Provide the [x, y] coordinate of the cell's center where the given text is located.  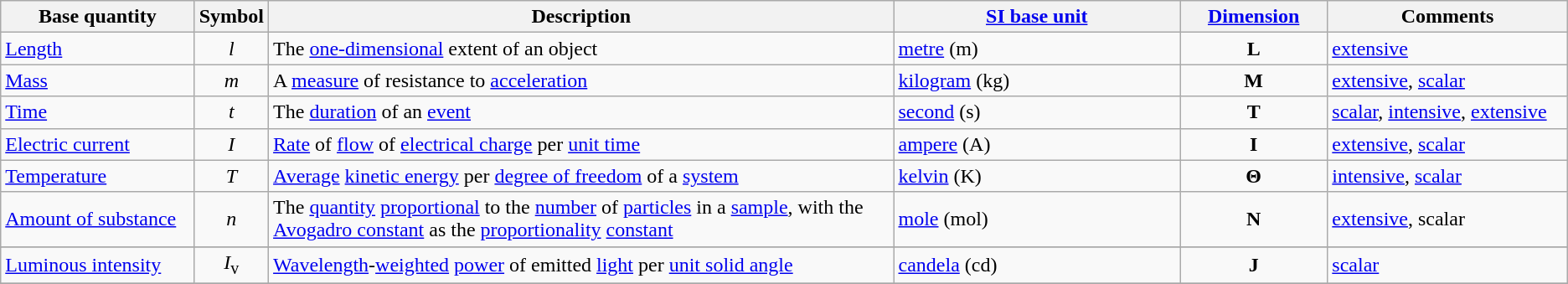
m [231, 80]
extensive [1447, 49]
M [1253, 80]
The one-dimensional extent of an object [581, 49]
second (s) [1037, 112]
Iv [231, 265]
Luminous intensity [97, 265]
N [1253, 219]
Comments [1447, 17]
J [1253, 265]
The quantity proportional to the number of particles in a sample, with the Avogadro constant as the proportionality constant [581, 219]
t [231, 112]
Symbol [231, 17]
Wavelength-weighted power of emitted light per unit solid angle [581, 265]
kilogram (kg) [1037, 80]
Electric current [97, 144]
SI base unit [1037, 17]
scalar [1447, 265]
Average kinetic energy per degree of freedom of a system [581, 176]
metre (m) [1037, 49]
Length [97, 49]
Time [97, 112]
mole (mol) [1037, 219]
Θ [1253, 176]
intensive, scalar [1447, 176]
scalar, intensive, extensive [1447, 112]
L [1253, 49]
The duration of an event [581, 112]
Mass [97, 80]
n [231, 219]
l [231, 49]
ampere (A) [1037, 144]
A measure of resistance to acceleration [581, 80]
Temperature [97, 176]
Dimension [1253, 17]
kelvin (K) [1037, 176]
candela (cd) [1037, 265]
Description [581, 17]
Rate of flow of electrical charge per unit time [581, 144]
Amount of substance [97, 219]
Base quantity [97, 17]
